Return [X, Y] of the center of cell containing provided text 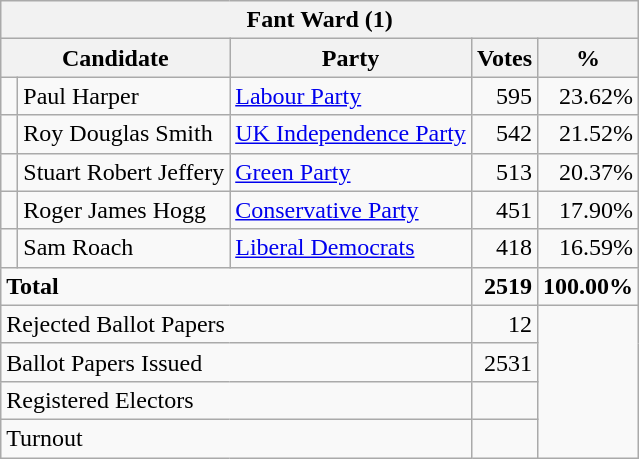
100.00% [588, 286]
Roger James Hogg [124, 210]
20.37% [588, 172]
Fant Ward (1) [320, 20]
513 [504, 172]
542 [504, 134]
Paul Harper [124, 96]
% [588, 58]
2531 [504, 362]
Registered Electors [236, 400]
Labour Party [351, 96]
12 [504, 324]
Votes [504, 58]
23.62% [588, 96]
21.52% [588, 134]
Total [236, 286]
595 [504, 96]
Stuart Robert Jeffery [124, 172]
418 [504, 248]
Roy Douglas Smith [124, 134]
Candidate [116, 58]
Sam Roach [124, 248]
2519 [504, 286]
Green Party [351, 172]
Turnout [236, 438]
16.59% [588, 248]
Ballot Papers Issued [236, 362]
Party [351, 58]
Liberal Democrats [351, 248]
451 [504, 210]
Rejected Ballot Papers [236, 324]
17.90% [588, 210]
Conservative Party [351, 210]
UK Independence Party [351, 134]
